Detect which cell encompasses the target text, then output its [X, Y] center coordinate. 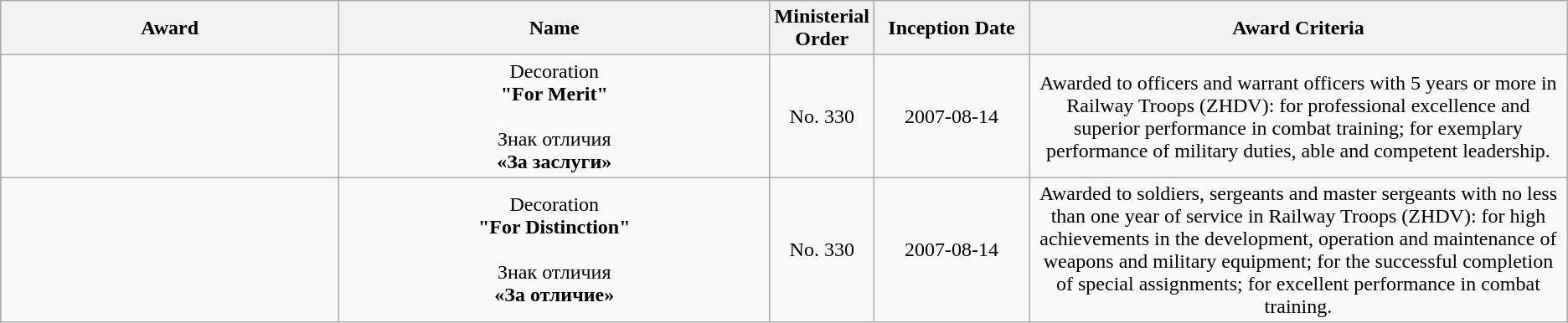
Decoration"For Distinction"Знак отличия«За отличие» [554, 249]
Ministerial Order [822, 28]
Name [554, 28]
Award Criteria [1298, 28]
Decoration"For Merit"Знак отличия«За заслуги» [554, 116]
Award [170, 28]
Inception Date [952, 28]
